Output the [X, Y] coordinate of the center of the cell containing the given text.  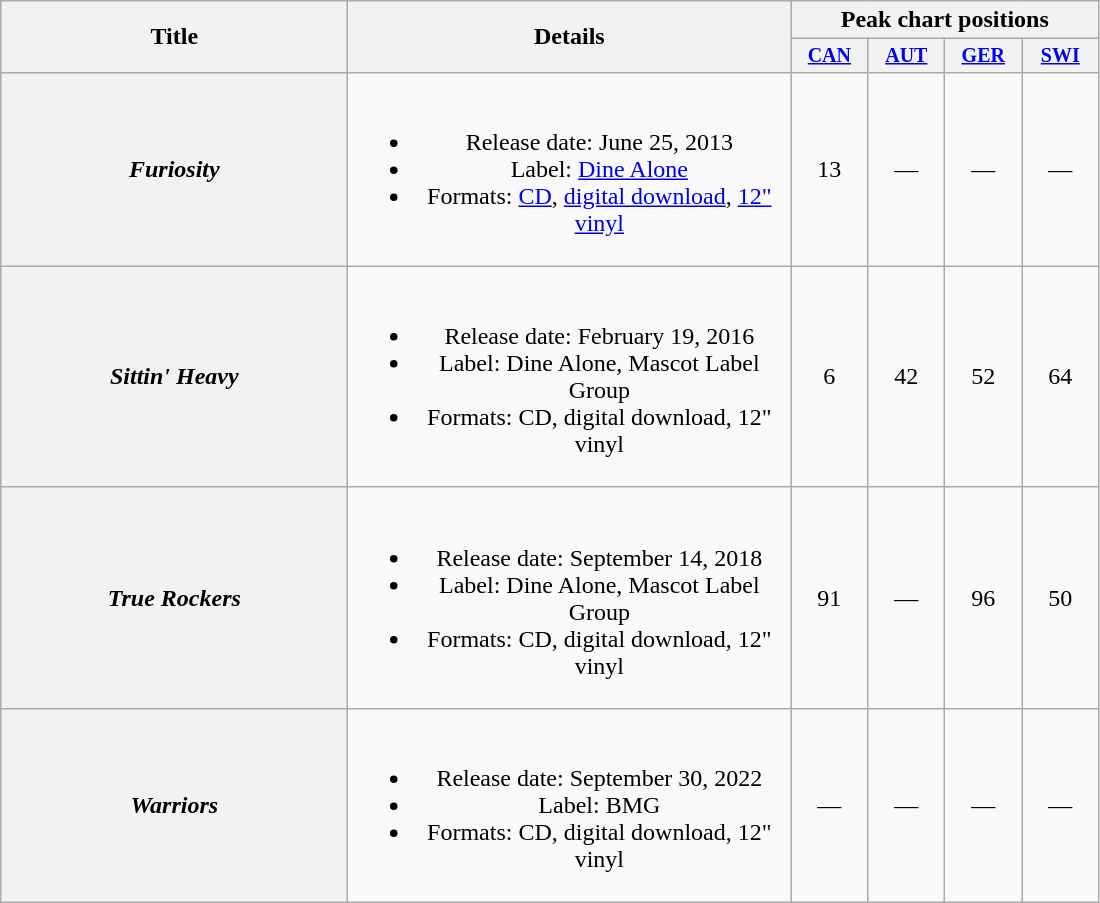
Release date: September 14, 2018Label: Dine Alone, Mascot Label GroupFormats: CD, digital download, 12" vinyl [570, 598]
64 [1060, 376]
True Rockers [174, 598]
52 [984, 376]
42 [906, 376]
Furiosity [174, 169]
13 [830, 169]
6 [830, 376]
CAN [830, 56]
Details [570, 37]
GER [984, 56]
AUT [906, 56]
Sittin' Heavy [174, 376]
Warriors [174, 805]
91 [830, 598]
Release date: June 25, 2013Label: Dine AloneFormats: CD, digital download, 12" vinyl [570, 169]
Peak chart positions [945, 20]
Title [174, 37]
SWI [1060, 56]
Release date: February 19, 2016Label: Dine Alone, Mascot Label GroupFormats: CD, digital download, 12" vinyl [570, 376]
Release date: September 30, 2022Label: BMGFormats: CD, digital download, 12" vinyl [570, 805]
50 [1060, 598]
96 [984, 598]
